From the cell containing the given text, extract its center point as [x, y] coordinate. 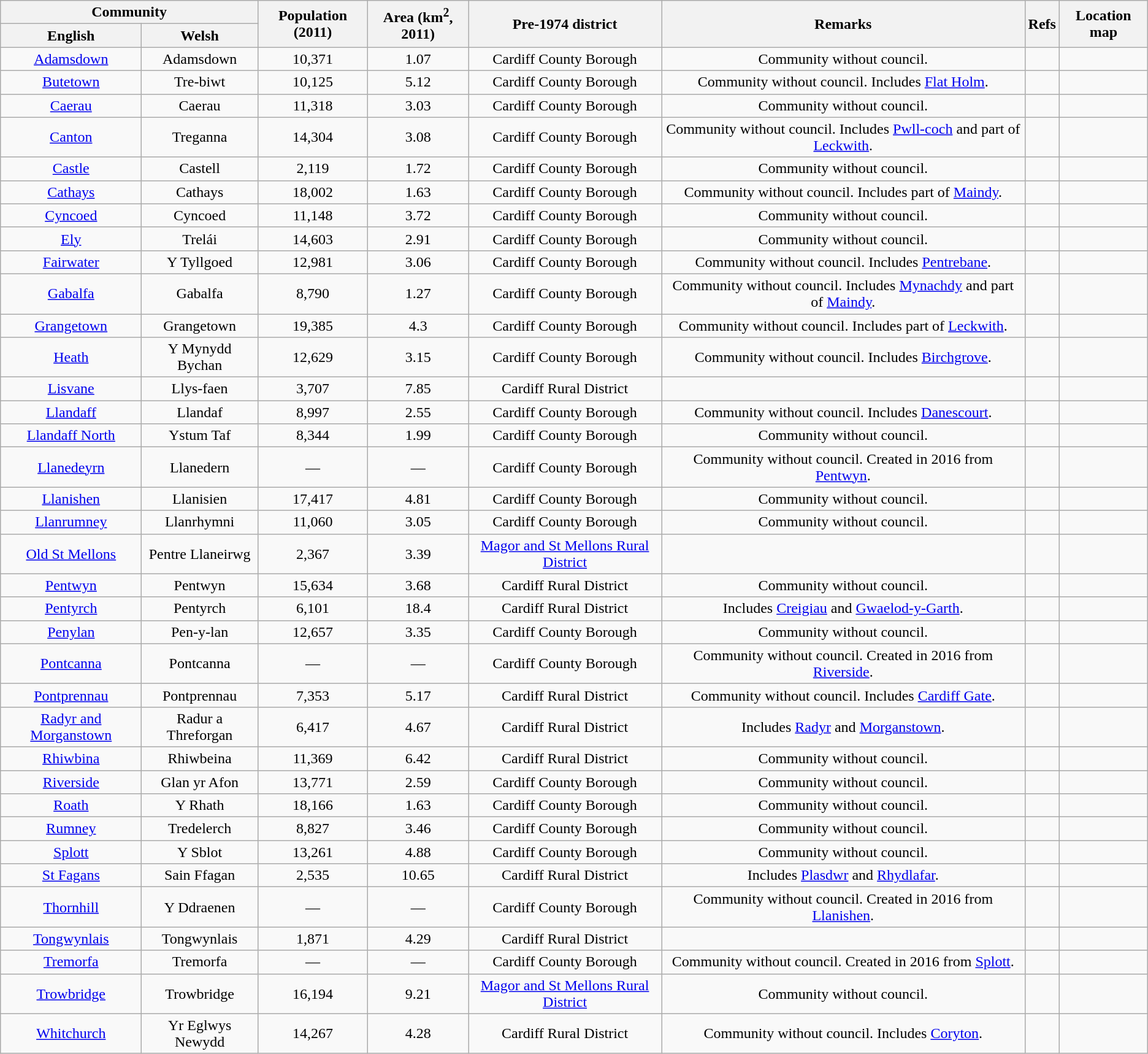
Remarks [843, 24]
Community without council. Created in 2016 from Llanishen. [843, 907]
Thornhill [71, 907]
Population (2011) [313, 24]
Rhiwbeina [200, 758]
11,369 [313, 758]
Tre-biwt [200, 82]
Pentre Llaneirwg [200, 553]
1.99 [418, 436]
Rumney [71, 829]
Canton [71, 137]
Llanedeyrn [71, 467]
12,629 [313, 357]
Rhiwbina [71, 758]
16,194 [313, 994]
3.06 [418, 262]
14,304 [313, 137]
Community without council. Includes Mynachdy and part of Maindy. [843, 293]
5.12 [418, 82]
11,318 [313, 106]
11,060 [313, 522]
Includes Creigiau and Gwaelod-y-Garth. [843, 609]
Castell [200, 169]
3.05 [418, 522]
13,771 [313, 782]
Riverside [71, 782]
7.85 [418, 389]
Llandaff North [71, 436]
Community without council. Includes Pentrebane. [843, 262]
Llandaff [71, 412]
Community without council. Includes part of Leckwith. [843, 326]
5.17 [418, 695]
Radyr and Morganstown [71, 726]
Community without council. Created in 2016 from Riverside. [843, 664]
Pre-1974 district [565, 24]
10,371 [313, 59]
2.91 [418, 239]
Whitchurch [71, 1033]
18,166 [313, 806]
Community without council. Created in 2016 from Pentwyn. [843, 467]
18.4 [418, 609]
Community without council. Includes Cardiff Gate. [843, 695]
3.03 [418, 106]
4.81 [418, 499]
Y Rhath [200, 806]
7,353 [313, 695]
St Fagans [71, 875]
15,634 [313, 585]
Community without council. Includes Flat Holm. [843, 82]
6.42 [418, 758]
18,002 [313, 192]
Pen-y-lan [200, 632]
8,827 [313, 829]
2,367 [313, 553]
17,417 [313, 499]
2.55 [418, 412]
4.67 [418, 726]
Community without council. Includes part of Maindy. [843, 192]
Area (km2, 2011) [418, 24]
3.39 [418, 553]
Includes Plasdwr and Rhydlafar. [843, 875]
Butetown [71, 82]
Y Ddraenen [200, 907]
3.15 [418, 357]
11,148 [313, 215]
8,790 [313, 293]
3,707 [313, 389]
Llanishen [71, 499]
2.59 [418, 782]
Llanrhymni [200, 522]
Fairwater [71, 262]
3.46 [418, 829]
4.88 [418, 852]
4.28 [418, 1033]
4.3 [418, 326]
19,385 [313, 326]
Old St Mellons [71, 553]
Glan yr Afon [200, 782]
Treganna [200, 137]
Radur a Threforgan [200, 726]
Community [129, 12]
English [71, 36]
3.35 [418, 632]
Yr Eglwys Newydd [200, 1033]
Ystum Taf [200, 436]
9.21 [418, 994]
Ely [71, 239]
Trelái [200, 239]
Includes Radyr and Morganstown. [843, 726]
Refs [1042, 24]
14,603 [313, 239]
10,125 [313, 82]
3.68 [418, 585]
Llanisien [200, 499]
Community without council. Includes Coryton. [843, 1033]
Community without council. Created in 2016 from Splott. [843, 962]
2,119 [313, 169]
Llys-faen [200, 389]
Community without council. Includes Pwll-coch and part of Leckwith. [843, 137]
Sain Ffagan [200, 875]
1,871 [313, 939]
3.72 [418, 215]
Y Mynydd Bychan [200, 357]
Castle [71, 169]
Community without council. Includes Danescourt. [843, 412]
Llanrumney [71, 522]
Llanedern [200, 467]
Community without council. Includes Birchgrove. [843, 357]
2,535 [313, 875]
Welsh [200, 36]
12,981 [313, 262]
3.08 [418, 137]
4.29 [418, 939]
Penylan [71, 632]
Lisvane [71, 389]
12,657 [313, 632]
10.65 [418, 875]
6,417 [313, 726]
1.27 [418, 293]
Splott [71, 852]
Y Tyllgoed [200, 262]
1.72 [418, 169]
6,101 [313, 609]
8,997 [313, 412]
Tredelerch [200, 829]
Llandaf [200, 412]
13,261 [313, 852]
Roath [71, 806]
Y Sblot [200, 852]
14,267 [313, 1033]
Heath [71, 357]
Location map [1103, 24]
1.07 [418, 59]
8,344 [313, 436]
